Extract the (x, y) coordinate from the center of the cell holding the provided text.  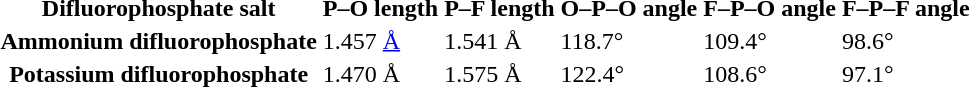
118.7° (629, 41)
109.4° (770, 41)
1.457 Å (380, 41)
1.541 Å (500, 41)
